Search for the cell housing the specified text and yield its (X, Y) center coordinate. 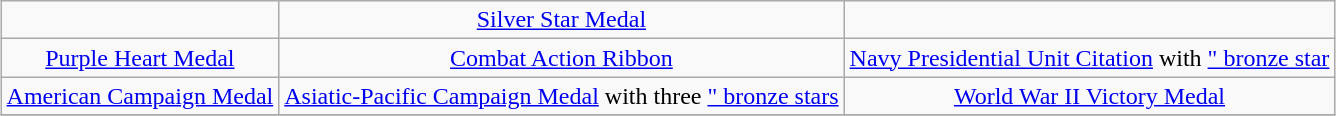
Silver Star Medal (562, 20)
World War II Victory Medal (1090, 96)
Combat Action Ribbon (562, 58)
Purple Heart Medal (140, 58)
Navy Presidential Unit Citation with " bronze star (1090, 58)
Asiatic-Pacific Campaign Medal with three " bronze stars (562, 96)
American Campaign Medal (140, 96)
